Scan for the cell matching the given text and deliver its (x, y) coordinate at center. 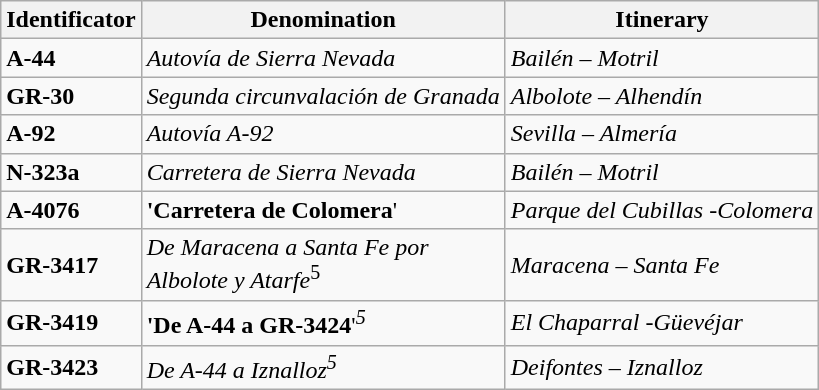
De A-44 a Iznalloz5 (323, 368)
De Maracena a Santa Fe porAlbolote y Atarfe5 (323, 265)
GR-3417 (71, 265)
A-92 (71, 134)
Autovía de Sierra Nevada (323, 58)
A-44 (71, 58)
'Carretera de Colomera' (323, 210)
GR-3419 (71, 324)
'De A-44 a GR-3424'5 (323, 324)
Segunda circunvalación de Granada (323, 96)
Deifontes – Iznalloz (662, 368)
Maracena – Santa Fe (662, 265)
Carretera de Sierra Nevada (323, 172)
Identificator (71, 20)
Itinerary (662, 20)
GR-30 (71, 96)
Autovía A-92 (323, 134)
Albolote – Alhendín (662, 96)
Parque del Cubillas -Colomera (662, 210)
Sevilla – Almería (662, 134)
GR-3423 (71, 368)
N-323a (71, 172)
Denomination (323, 20)
El Chaparral -Güevéjar (662, 324)
A-4076 (71, 210)
